Locate the cell with the specified text and output its [x, y] center coordinate. 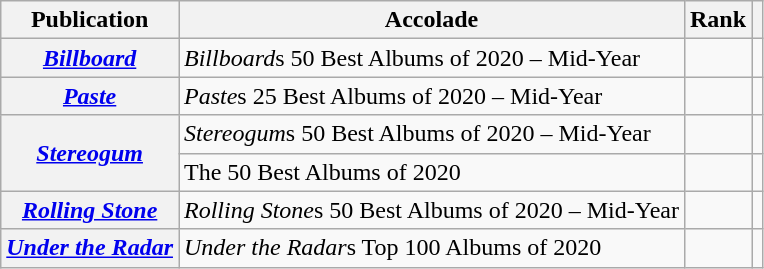
Under the Radar [90, 248]
Pastes 25 Best Albums of 2020 – Mid-Year [431, 96]
Stereogums 50 Best Albums of 2020 – Mid-Year [431, 134]
Publication [90, 20]
Rolling Stones 50 Best Albums of 2020 – Mid-Year [431, 210]
Rolling Stone [90, 210]
Billboard [90, 58]
Paste [90, 96]
Stereogum [90, 153]
Accolade [431, 20]
Billboards 50 Best Albums of 2020 – Mid-Year [431, 58]
The 50 Best Albums of 2020 [431, 172]
Rank [718, 20]
Under the Radars Top 100 Albums of 2020 [431, 248]
